Search for the cell housing the specified text and yield its (X, Y) center coordinate. 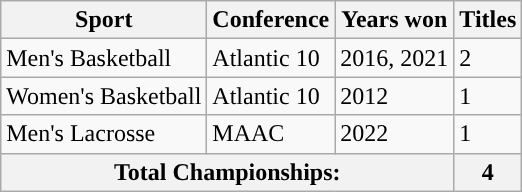
Women's Basketball (104, 96)
Titles (488, 20)
2012 (394, 96)
Years won (394, 20)
Men's Lacrosse (104, 134)
2 (488, 58)
Men's Basketball (104, 58)
MAAC (271, 134)
Conference (271, 20)
4 (488, 172)
2022 (394, 134)
2016, 2021 (394, 58)
Sport (104, 20)
Total Championships: (228, 172)
